Identify which cell holds the provided text, then report its [X, Y] central coordinate. 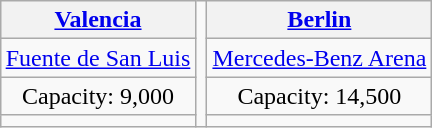
Valencia [98, 20]
Mercedes-Benz Arena [320, 58]
Capacity: 9,000 [98, 96]
Berlin [320, 20]
Fuente de San Luis [98, 58]
Capacity: 14,500 [320, 96]
